Identify which cell holds the provided text, then report its [X, Y] central coordinate. 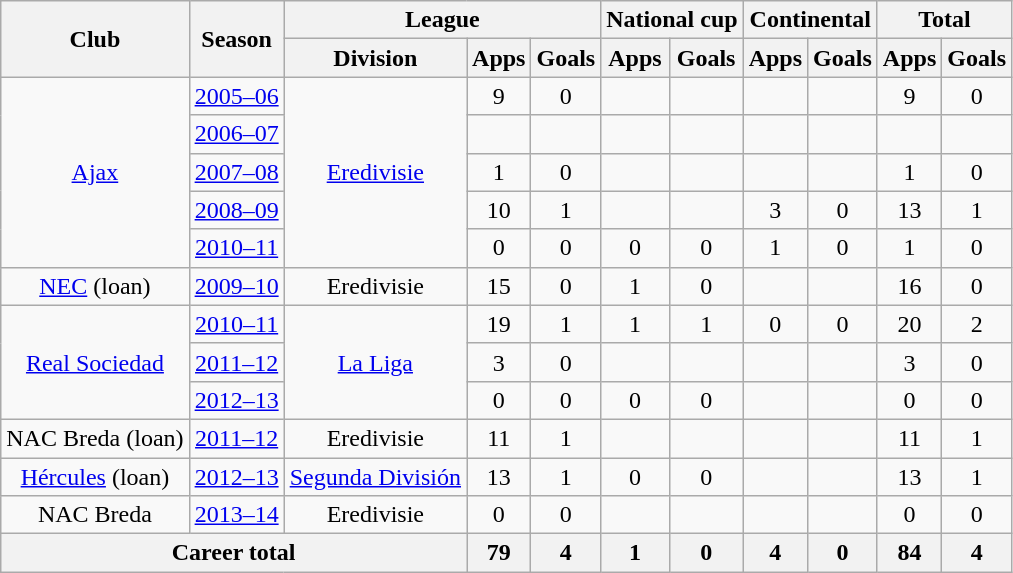
79 [499, 553]
2007–08 [236, 172]
Career total [234, 553]
Total [944, 20]
10 [499, 210]
Division [375, 58]
2009–10 [236, 286]
19 [499, 324]
La Liga [375, 362]
League [442, 20]
2 [977, 324]
2005–06 [236, 96]
2006–07 [236, 134]
84 [909, 553]
NAC Breda [95, 515]
Season [236, 39]
NAC Breda (loan) [95, 438]
15 [499, 286]
Ajax [95, 172]
Continental [810, 20]
20 [909, 324]
16 [909, 286]
Segunda División [375, 477]
NEC (loan) [95, 286]
Real Sociedad [95, 362]
Club [95, 39]
National cup [672, 20]
2013–14 [236, 515]
Hércules (loan) [95, 477]
2008–09 [236, 210]
